Determine the [x, y] coordinate at the center of the cell enclosing the given text.  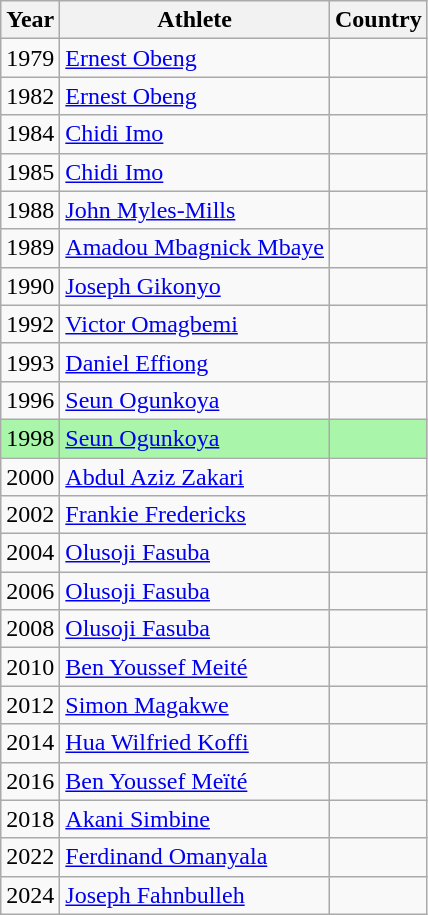
Country [378, 20]
2004 [30, 553]
Joseph Gikonyo [195, 286]
2024 [30, 895]
Frankie Fredericks [195, 515]
John Myles-Mills [195, 210]
1998 [30, 438]
2010 [30, 667]
2008 [30, 629]
Akani Simbine [195, 819]
Simon Magakwe [195, 705]
1984 [30, 134]
Amadou Mbagnick Mbaye [195, 248]
1989 [30, 248]
Abdul Aziz Zakari [195, 477]
2000 [30, 477]
1996 [30, 400]
2018 [30, 819]
2006 [30, 591]
1982 [30, 96]
2014 [30, 743]
2022 [30, 857]
Ben Youssef Meïté [195, 781]
2002 [30, 515]
1990 [30, 286]
Daniel Effiong [195, 362]
1979 [30, 58]
1988 [30, 210]
Hua Wilfried Koffi [195, 743]
Athlete [195, 20]
Ferdinand Omanyala [195, 857]
1993 [30, 362]
1985 [30, 172]
Joseph Fahnbulleh [195, 895]
2012 [30, 705]
Victor Omagbemi [195, 324]
2016 [30, 781]
Year [30, 20]
1992 [30, 324]
Ben Youssef Meité [195, 667]
